Pinpoint the cell where the given text exists, returning its (x, y) midpoint coordinate. 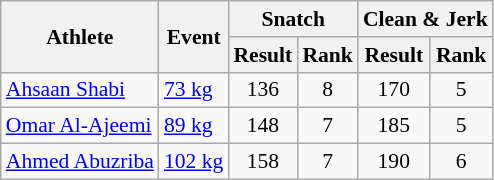
158 (262, 162)
Athlete (80, 36)
136 (262, 90)
190 (394, 162)
8 (328, 90)
89 kg (194, 126)
Clean & Jerk (426, 19)
148 (262, 126)
Snatch (292, 19)
6 (462, 162)
185 (394, 126)
170 (394, 90)
Ahsaan Shabi (80, 90)
Event (194, 36)
73 kg (194, 90)
Ahmed Abuzriba (80, 162)
102 kg (194, 162)
Omar Al-Ajeemi (80, 126)
